Pinpoint the cell where the given text exists, returning its (X, Y) midpoint coordinate. 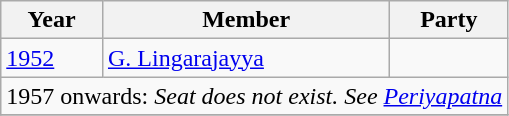
Member (246, 20)
1957 onwards: Seat does not exist. See Periyapatna (254, 96)
G. Lingarajayya (246, 58)
Party (449, 20)
Year (52, 20)
1952 (52, 58)
